Scan for the cell matching the given text and deliver its [x, y] coordinate at center. 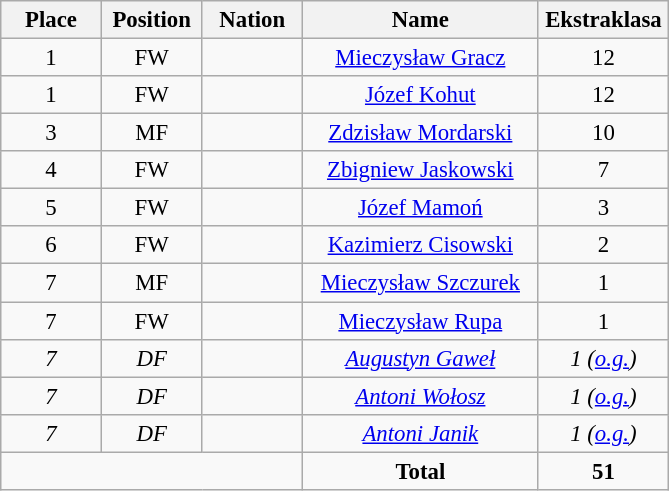
4 [52, 170]
5 [52, 208]
10 [604, 133]
Place [52, 20]
2 [604, 245]
Name [421, 20]
Total [421, 471]
Nation [252, 20]
Ekstraklasa [604, 20]
6 [52, 245]
Position [152, 20]
Mieczysław Gracz [421, 58]
Zdzisław Mordarski [421, 133]
Antoni Janik [421, 433]
Józef Kohut [421, 95]
Kazimierz Cisowski [421, 245]
Antoni Wołosz [421, 396]
Zbigniew Jaskowski [421, 170]
Mieczysław Szczurek [421, 283]
Mieczysław Rupa [421, 321]
Augustyn Gaweł [421, 358]
51 [604, 471]
Józef Mamoń [421, 208]
